Determine the (x, y) coordinate at the center of the cell enclosing the given text.  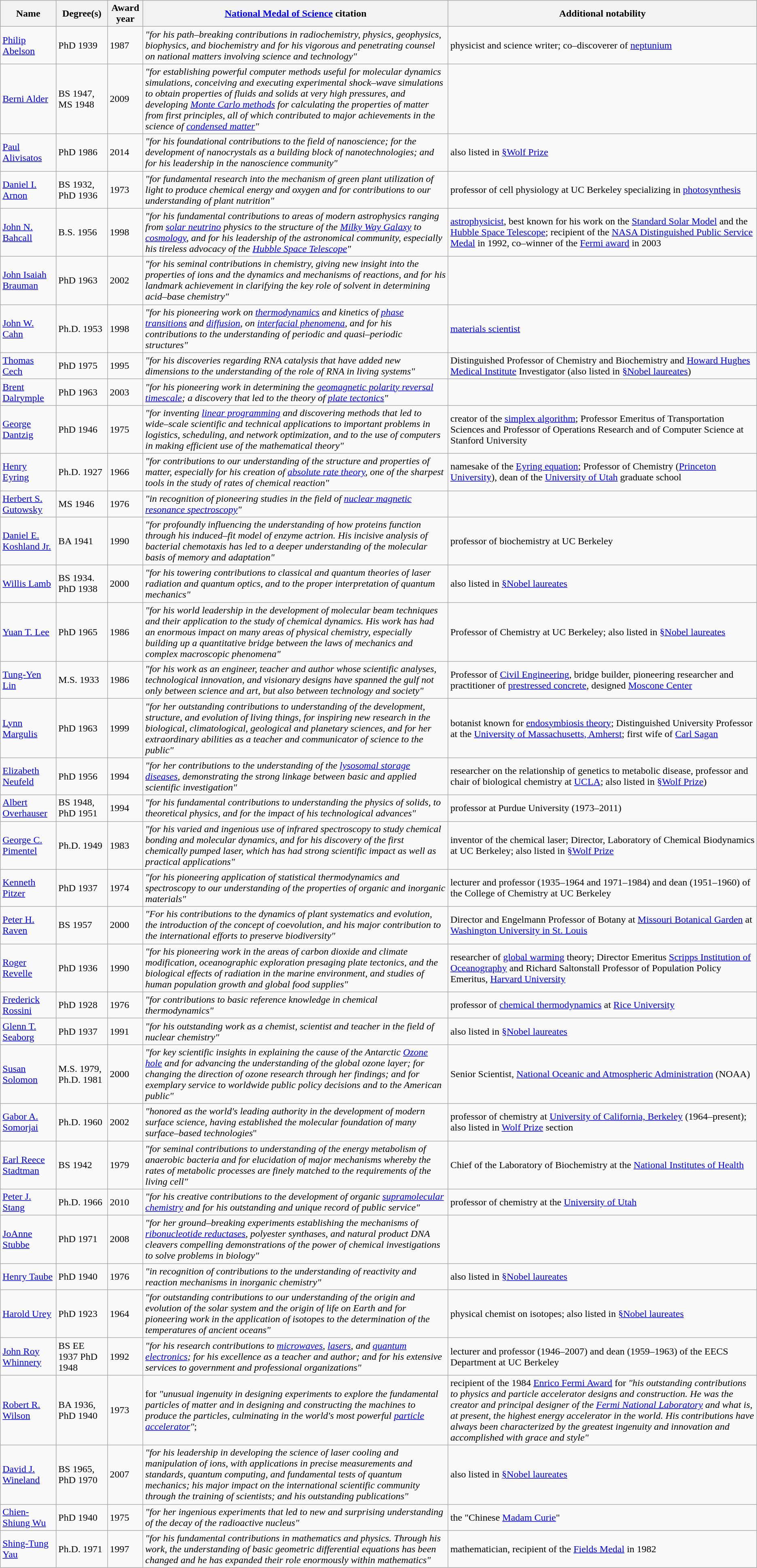
mathematician, recipient of the Fields Medal in 1982 (603, 1549)
researcher on the relationship of genetics to metabolic disease, professor and chair of biological chemistry at UCLA; also listed in §Wolf Prize) (603, 776)
PhD 1928 (82, 1005)
"for his outstanding work as a chemist, scientist and teacher in the field of nuclear chemistry" (296, 1031)
Albert Overhauser (28, 808)
Director and Engelmann Professor of Botany at Missouri Botanical Garden at Washington University in St. Louis (603, 925)
Lynn Margulis (28, 728)
also listed in §Wolf Prize (603, 152)
BA 1941 (82, 541)
Ph.D. 1966 (82, 1202)
PhD 1971 (82, 1240)
"for his fundamental contributions to understanding the physics of solids, to theoretical physics, and for the impact of his technological advances" (296, 808)
Elizabeth Neufeld (28, 776)
Award year (125, 14)
Degree(s) (82, 14)
PhD 1936 (82, 968)
2003 (125, 392)
George Dantzig (28, 429)
M.S. 1979, Ph.D. 1981 (82, 1074)
professor of biochemistry at UC Berkeley (603, 541)
2007 (125, 1475)
Ph.D. 1960 (82, 1122)
Peter J. Stang (28, 1202)
National Medal of Science citation (296, 14)
PhD 1956 (82, 776)
Daniel E. Koshland Jr. (28, 541)
Harold Urey (28, 1314)
1966 (125, 472)
Daniel I. Arnon (28, 190)
professor of chemical thermodynamics at Rice University (603, 1005)
Ph.D. 1949 (82, 845)
namesake of the Eyring equation; Professor of Chemistry (Princeton University), dean of the University of Utah graduate school (603, 472)
botanist known for endosymbiosis theory; Distinguished University Professor at the University of Massachusetts, Amherst; first wife of Carl Sagan (603, 728)
Herbert S. Gutowsky (28, 504)
Kenneth Pitzer (28, 888)
Distinguished Professor of Chemistry and Biochemistry and Howard Hughes Medical Institute Investigator (also listed in §Nobel laureates) (603, 366)
Yuan T. Lee (28, 632)
Berni Alder (28, 99)
Gabor A. Somorjai (28, 1122)
Willis Lamb (28, 584)
PhD 1975 (82, 366)
1992 (125, 1357)
1991 (125, 1031)
professor of cell physiology at UC Berkeley specializing in photosynthesis (603, 190)
Shing-Tung Yau (28, 1549)
1987 (125, 45)
Name (28, 14)
John Roy Whinnery (28, 1357)
PhD 1939 (82, 45)
Paul Alivisatos (28, 152)
BS 1947, MS 1948 (82, 99)
John Isaiah Brauman (28, 281)
Ph.D. 1953 (82, 328)
materials scientist (603, 328)
1979 (125, 1165)
MS 1946 (82, 504)
BS 1948, PhD 1951 (82, 808)
"for his discoveries regarding RNA catalysis that have added new dimensions to the understanding of the role of RNA in living systems" (296, 366)
"for contributions to basic reference knowledge in chemical thermodynamics" (296, 1005)
professor of chemistry at University of California, Berkeley (1964–present); also listed in Wolf Prize section (603, 1122)
David J. Wineland (28, 1475)
BS 1942 (82, 1165)
"in recognition of pioneering studies in the field of nuclear magnetic resonance spectroscopy" (296, 504)
Glenn T. Seaborg (28, 1031)
1999 (125, 728)
BA 1936, PhD 1940 (82, 1410)
BS 1965, PhD 1970 (82, 1475)
Tung-Yen Lin (28, 680)
BS 1932, PhD 1936 (82, 190)
PhD 1965 (82, 632)
Frederick Rossini (28, 1005)
Peter H. Raven (28, 925)
"for his pioneering work in determining the geomagnetic polarity reversal timescale; a discovery that led to the theory of plate tectonics" (296, 392)
1983 (125, 845)
Chien-Shiung Wu (28, 1517)
Additional notability (603, 14)
Chief of the Laboratory of Biochemistry at the National Institutes of Health (603, 1165)
2010 (125, 1202)
Thomas Cech (28, 366)
"in recognition of contributions to the understanding of reactivity and reaction mechanisms in inorganic chemistry" (296, 1277)
physical chemist on isotopes; also listed in §Nobel laureates (603, 1314)
M.S. 1933 (82, 680)
Professor of Civil Engineering, bridge builder, pioneering researcher and practitioner of prestressed concrete, designed Moscone Center (603, 680)
"for her ingenious experiments that led to new and surprising understanding of the decay of the radioactive nucleus" (296, 1517)
PhD 1986 (82, 152)
2014 (125, 152)
Ph.D. 1927 (82, 472)
the "Chinese Madam Curie" (603, 1517)
Ph.D. 1971 (82, 1549)
1997 (125, 1549)
Philip Abelson (28, 45)
PhD 1923 (82, 1314)
BS EE 1937 PhD 1948 (82, 1357)
1964 (125, 1314)
Henry Taube (28, 1277)
George C. Pimentel (28, 845)
Roger Revelle (28, 968)
Senior Scientist, National Oceanic and Atmospheric Administration (NOAA) (603, 1074)
lecturer and professor (1946–2007) and dean (1959–1963) of the EECS Department at UC Berkeley (603, 1357)
inventor of the chemical laser; Director, Laboratory of Chemical Biodynamics at UC Berkeley; also listed in §Wolf Prize (603, 845)
Robert R. Wilson (28, 1410)
"for his creative contributions to the development of organic supramolecular chemistry and for his outstanding and unique record of public service" (296, 1202)
1995 (125, 366)
professor of chemistry at the University of Utah (603, 1202)
Brent Dalrymple (28, 392)
JoAnne Stubbe (28, 1240)
2008 (125, 1240)
Professor of Chemistry at UC Berkeley; also listed in §Nobel laureates (603, 632)
John W. Cahn (28, 328)
BS 1934. PhD 1938 (82, 584)
BS 1957 (82, 925)
physicist and science writer; co–discoverer of neptunium (603, 45)
Earl Reece Stadtman (28, 1165)
1974 (125, 888)
2009 (125, 99)
lecturer and professor (1935–1964 and 1971–1984) and dean (1951–1960) of the College of Chemistry at UC Berkeley (603, 888)
Henry Eyring (28, 472)
PhD 1946 (82, 429)
professor at Purdue University (1973–2011) (603, 808)
Susan Solomon (28, 1074)
B.S. 1956 (82, 232)
John N. Bahcall (28, 232)
